Return (X, Y) of the center of cell containing provided text 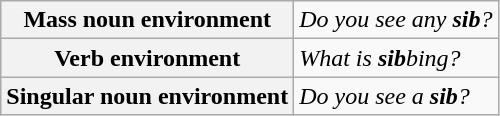
Verb environment (148, 58)
Do you see a sib? (396, 96)
What is sibbing? (396, 58)
Singular noun environment (148, 96)
Mass noun environment (148, 20)
Do you see any sib? (396, 20)
